Provide the (X, Y) coordinate of the cell's center where the given text is located.  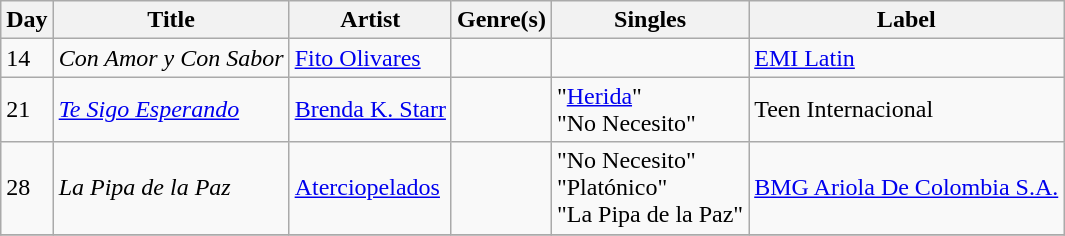
Genre(s) (501, 20)
14 (27, 58)
Day (27, 20)
28 (27, 188)
Te Sigo Esperando (171, 110)
Teen Internacional (906, 110)
Brenda K. Starr (370, 110)
Singles (650, 20)
21 (27, 110)
EMI Latin (906, 58)
Artist (370, 20)
La Pipa de la Paz (171, 188)
"No Necesito""Platónico""La Pipa de la Paz" (650, 188)
Fito Olivares (370, 58)
Aterciopelados (370, 188)
Con Amor y Con Sabor (171, 58)
"Herida""No Necesito" (650, 110)
Title (171, 20)
BMG Ariola De Colombia S.A. (906, 188)
Label (906, 20)
